Capture the cell that displays the provided text and extract its [X, Y] central coordinate. 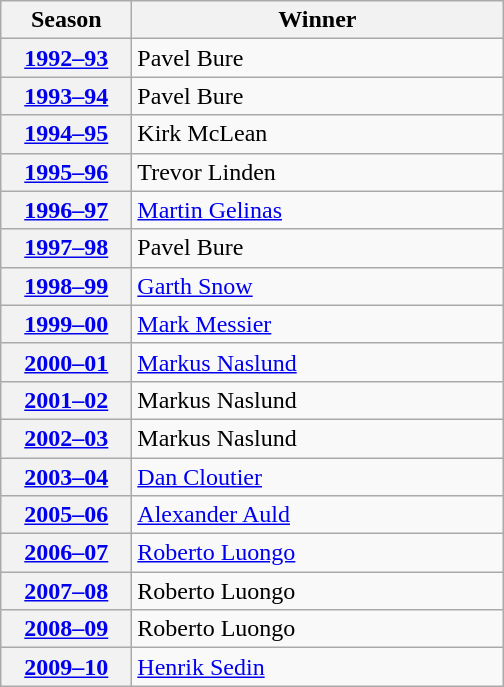
Winner [318, 20]
Alexander Auld [318, 515]
1996–97 [66, 210]
1994–95 [66, 134]
2002–03 [66, 438]
1997–98 [66, 248]
2009–10 [66, 667]
1999–00 [66, 324]
Mark Messier [318, 324]
2005–06 [66, 515]
Trevor Linden [318, 172]
2003–04 [66, 477]
2008–09 [66, 629]
Dan Cloutier [318, 477]
1995–96 [66, 172]
2007–08 [66, 591]
Kirk McLean [318, 134]
1998–99 [66, 286]
2001–02 [66, 400]
1992–93 [66, 58]
Martin Gelinas [318, 210]
Garth Snow [318, 286]
2006–07 [66, 553]
Henrik Sedin [318, 667]
Season [66, 20]
1993–94 [66, 96]
2000–01 [66, 362]
